Capture the cell that displays the provided text and extract its [X, Y] central coordinate. 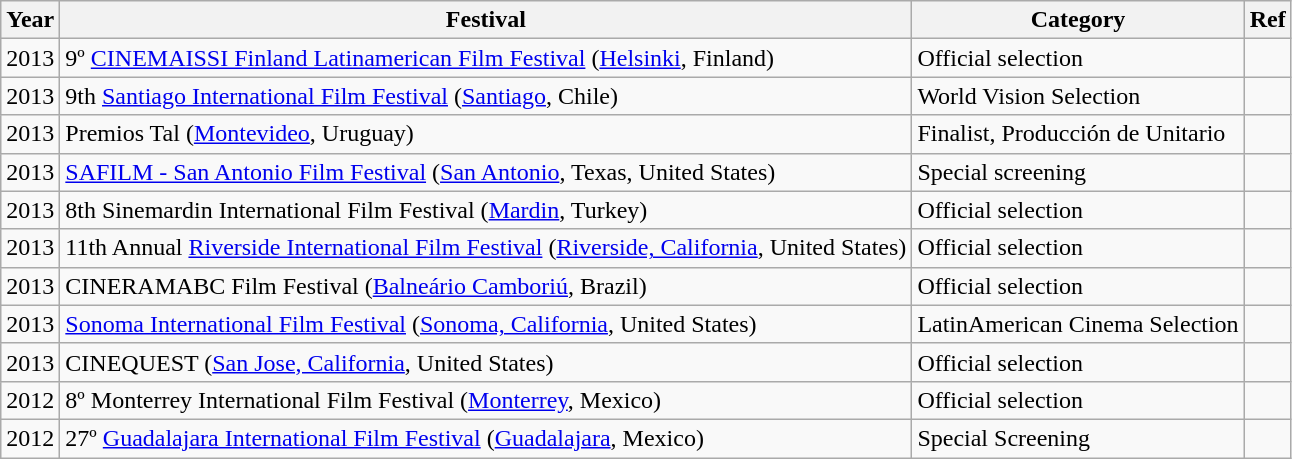
9th Santiago International Film Festival (Santiago, Chile) [486, 96]
Special screening [1078, 172]
Category [1078, 20]
CINERAMABC Film Festival (Balneário Camboriú, Brazil) [486, 286]
Finalist, Producción de Unitario [1078, 134]
Ref [1268, 20]
27º Guadalajara International Film Festival (Guadalajara, Mexico) [486, 438]
8th Sinemardin International Film Festival (Mardin, Turkey) [486, 210]
9º CINEMAISSI Finland Latinamerican Film Festival (Helsinki, Finland) [486, 58]
LatinAmerican Cinema Selection [1078, 324]
Special Screening [1078, 438]
Year [30, 20]
Festival [486, 20]
Premios Tal (Montevideo, Uruguay) [486, 134]
Sonoma International Film Festival (Sonoma, California, United States) [486, 324]
11th Annual Riverside International Film Festival (Riverside, California, United States) [486, 248]
SAFILM - San Antonio Film Festival (San Antonio, Texas, United States) [486, 172]
CINEQUEST (San Jose, California, United States) [486, 362]
8º Monterrey International Film Festival (Monterrey, Mexico) [486, 400]
World Vision Selection [1078, 96]
